Output the (X, Y) coordinate of the center of the cell containing the given text.  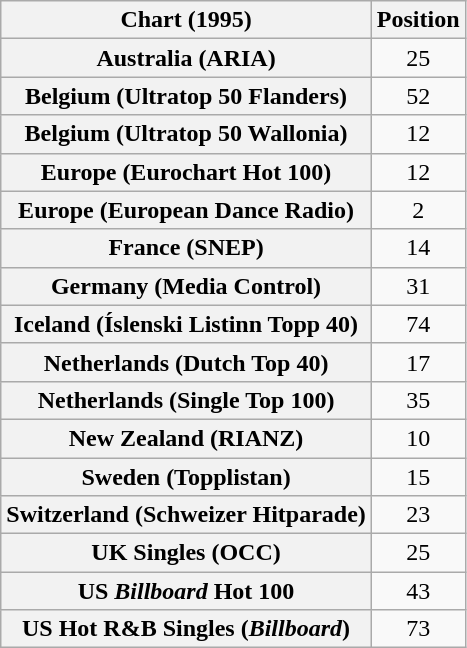
14 (418, 248)
73 (418, 629)
Belgium (Ultratop 50 Wallonia) (186, 134)
US Billboard Hot 100 (186, 591)
Netherlands (Single Top 100) (186, 400)
35 (418, 400)
10 (418, 438)
Australia (ARIA) (186, 58)
31 (418, 286)
Europe (Eurochart Hot 100) (186, 172)
17 (418, 362)
Position (418, 20)
23 (418, 515)
New Zealand (RIANZ) (186, 438)
US Hot R&B Singles (Billboard) (186, 629)
2 (418, 210)
52 (418, 96)
Chart (1995) (186, 20)
Switzerland (Schweizer Hitparade) (186, 515)
Europe (European Dance Radio) (186, 210)
43 (418, 591)
France (SNEP) (186, 248)
Belgium (Ultratop 50 Flanders) (186, 96)
Germany (Media Control) (186, 286)
15 (418, 477)
74 (418, 324)
Netherlands (Dutch Top 40) (186, 362)
UK Singles (OCC) (186, 553)
Sweden (Topplistan) (186, 477)
Iceland (Íslenski Listinn Topp 40) (186, 324)
